Output the [x, y] coordinate of the center of the cell containing the given text.  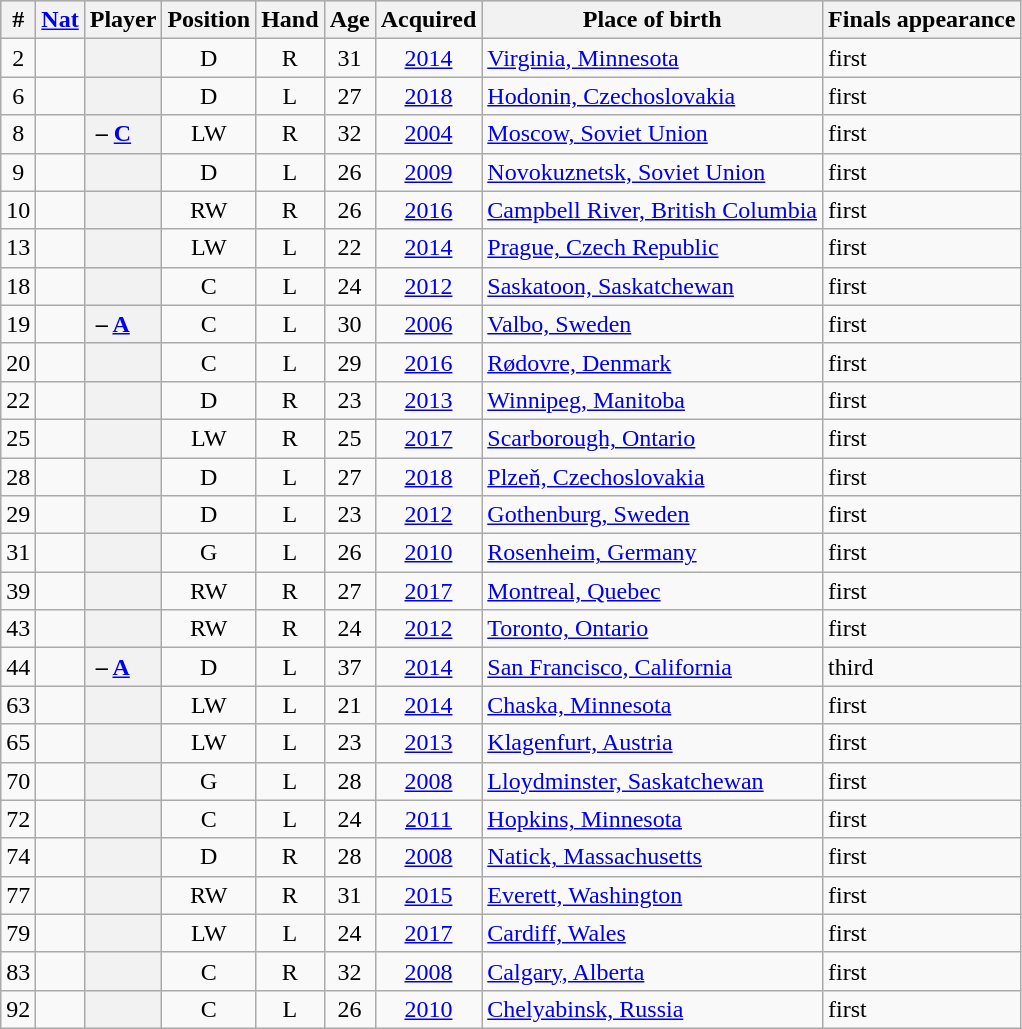
– C [123, 134]
Campbell River, British Columbia [652, 210]
Place of birth [652, 20]
Montreal, Quebec [652, 591]
Age [350, 20]
18 [18, 286]
79 [18, 933]
19 [18, 324]
Novokuznetsk, Soviet Union [652, 172]
Acquired [428, 20]
Saskatoon, Saskatchewan [652, 286]
83 [18, 971]
Everett, Washington [652, 895]
Virginia, Minnesota [652, 58]
Chaska, Minnesota [652, 705]
63 [18, 705]
Chelyabinsk, Russia [652, 1009]
39 [18, 591]
Player [123, 20]
Valbo, Sweden [652, 324]
Hand [290, 20]
Rødovre, Denmark [652, 362]
2015 [428, 895]
72 [18, 819]
70 [18, 781]
6 [18, 96]
Plzeň, Czechoslovakia [652, 477]
Calgary, Alberta [652, 971]
20 [18, 362]
third [922, 667]
Hodonin, Czechoslovakia [652, 96]
Klagenfurt, Austria [652, 743]
13 [18, 248]
92 [18, 1009]
2009 [428, 172]
Natick, Massachusetts [652, 857]
Winnipeg, Manitoba [652, 400]
10 [18, 210]
65 [18, 743]
Gothenburg, Sweden [652, 515]
8 [18, 134]
2004 [428, 134]
21 [350, 705]
San Francisco, California [652, 667]
Moscow, Soviet Union [652, 134]
Hopkins, Minnesota [652, 819]
Scarborough, Ontario [652, 438]
Toronto, Ontario [652, 629]
77 [18, 895]
74 [18, 857]
Cardiff, Wales [652, 933]
Position [209, 20]
37 [350, 667]
Prague, Czech Republic [652, 248]
Lloydminster, Saskatchewan [652, 781]
# [18, 20]
2006 [428, 324]
Finals appearance [922, 20]
43 [18, 629]
2 [18, 58]
44 [18, 667]
Rosenheim, Germany [652, 553]
2011 [428, 819]
30 [350, 324]
9 [18, 172]
Nat [60, 20]
